From the cell containing the given text, extract its center point as [x, y] coordinate. 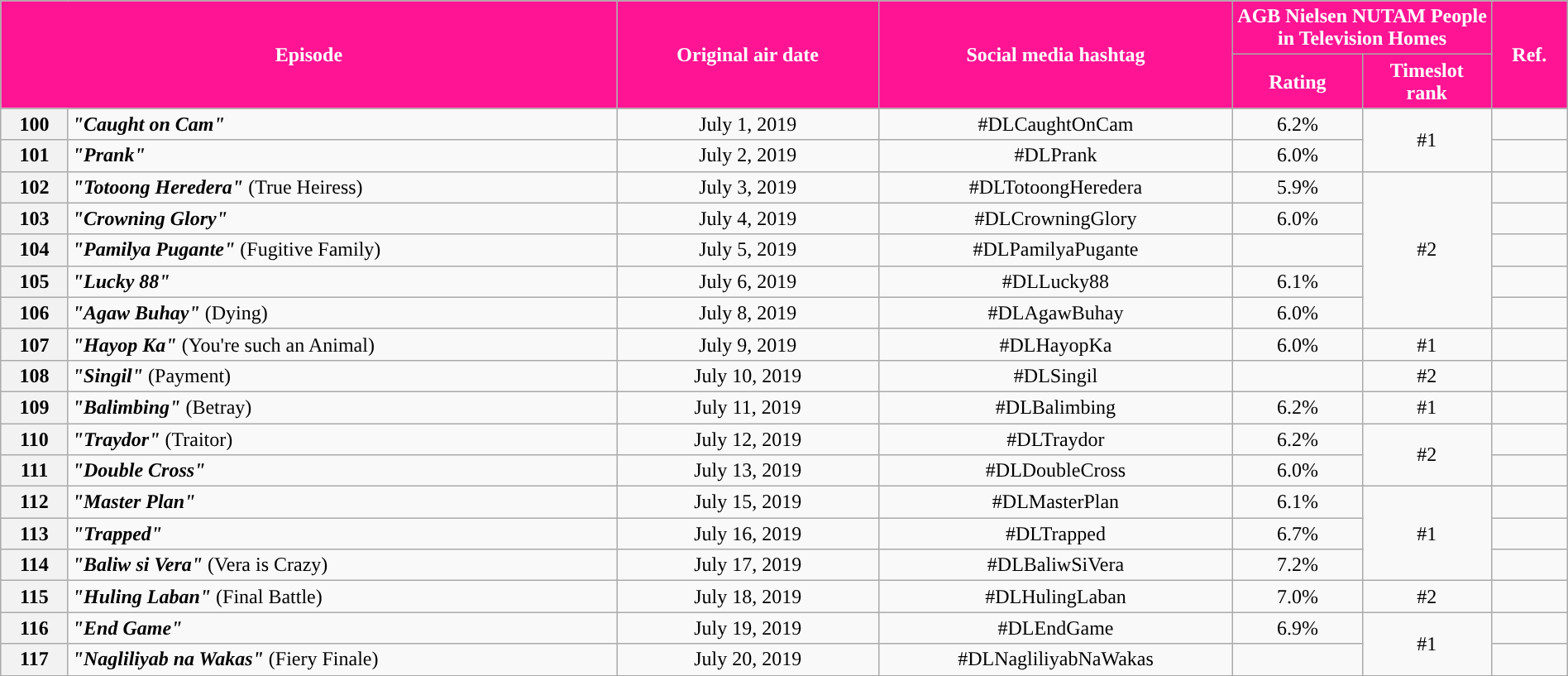
103 [35, 218]
July 8, 2019 [748, 313]
Ref. [1529, 55]
105 [35, 281]
July 2, 2019 [748, 156]
#DLPamilyaPugante [1055, 250]
108 [35, 376]
6.9% [1298, 628]
July 10, 2019 [748, 376]
"Agaw Buhay" (Dying) [342, 313]
5.9% [1298, 187]
#DLMasterPlan [1055, 502]
"Lucky 88" [342, 281]
July 1, 2019 [748, 124]
116 [35, 628]
114 [35, 565]
"Hayop Ka" (You're such an Animal) [342, 344]
115 [35, 597]
Social media hashtag [1055, 55]
107 [35, 344]
6.7% [1298, 534]
#DLHayopKa [1055, 344]
July 11, 2019 [748, 407]
July 3, 2019 [748, 187]
"Crowning Glory" [342, 218]
"Double Cross" [342, 471]
"Balimbing" (Betray) [342, 407]
#DLTrapped [1055, 534]
Episode [309, 55]
"Caught on Cam" [342, 124]
July 5, 2019 [748, 250]
104 [35, 250]
112 [35, 502]
109 [35, 407]
"Nagliliyab na Wakas" (Fiery Finale) [342, 659]
July 6, 2019 [748, 281]
7.0% [1298, 597]
7.2% [1298, 565]
July 13, 2019 [748, 471]
"Master Plan" [342, 502]
"Prank" [342, 156]
#DLAgawBuhay [1055, 313]
July 16, 2019 [748, 534]
"Traydor" (Traitor) [342, 439]
#DLCrowningGlory [1055, 218]
July 18, 2019 [748, 597]
#DLSingil [1055, 376]
106 [35, 313]
"Huling Laban" (Final Battle) [342, 597]
#DLNagliliyabNaWakas [1055, 659]
AGB Nielsen NUTAM People in Television Homes [1363, 28]
#DLBalimbing [1055, 407]
101 [35, 156]
#DLCaughtOnCam [1055, 124]
Original air date [748, 55]
110 [35, 439]
"Singil" (Payment) [342, 376]
#DLTraydor [1055, 439]
111 [35, 471]
"Trapped" [342, 534]
July 20, 2019 [748, 659]
#DLTotoongHeredera [1055, 187]
July 9, 2019 [748, 344]
July 15, 2019 [748, 502]
July 19, 2019 [748, 628]
117 [35, 659]
"End Game" [342, 628]
#DLHulingLaban [1055, 597]
July 17, 2019 [748, 565]
113 [35, 534]
Rating [1298, 81]
#DLBaliwSiVera [1055, 565]
#DLLucky88 [1055, 281]
"Totoong Heredera" (True Heiress) [342, 187]
July 4, 2019 [748, 218]
"Baliw si Vera" (Vera is Crazy) [342, 565]
100 [35, 124]
#DLPrank [1055, 156]
Timeslotrank [1427, 81]
"Pamilya Pugante" (Fugitive Family) [342, 250]
#DLDoubleCross [1055, 471]
102 [35, 187]
July 12, 2019 [748, 439]
#DLEndGame [1055, 628]
